Detect which cell encompasses the target text, then output its [x, y] center coordinate. 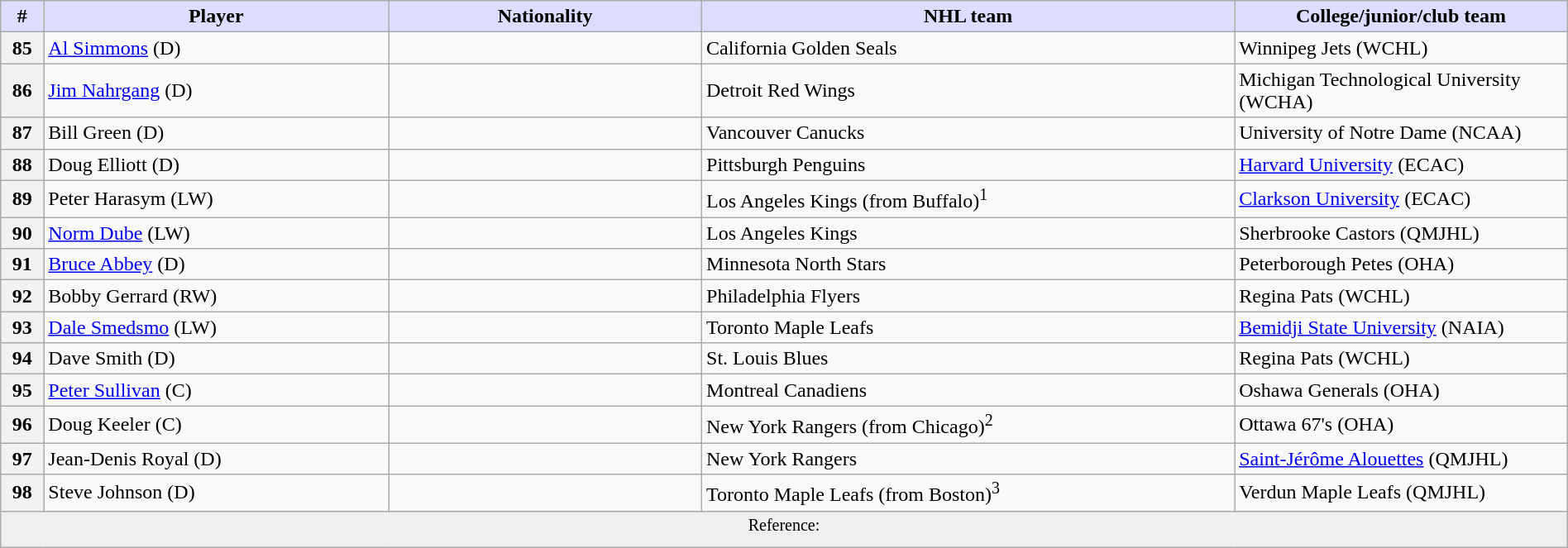
Ottawa 67's (OHA) [1401, 425]
California Golden Seals [968, 48]
New York Rangers [968, 459]
86 [22, 91]
Dave Smith (D) [217, 359]
Bill Green (D) [217, 133]
Dale Smedsmo (LW) [217, 327]
# [22, 17]
Saint-Jérôme Alouettes (QMJHL) [1401, 459]
Winnipeg Jets (WCHL) [1401, 48]
90 [22, 233]
Clarkson University (ECAC) [1401, 198]
Michigan Technological University (WCHA) [1401, 91]
96 [22, 425]
Reference: [784, 529]
Peter Sullivan (C) [217, 390]
Toronto Maple Leafs [968, 327]
98 [22, 493]
94 [22, 359]
Detroit Red Wings [968, 91]
97 [22, 459]
Peterborough Petes (OHA) [1401, 264]
Jean-Denis Royal (D) [217, 459]
NHL team [968, 17]
Doug Keeler (C) [217, 425]
Vancouver Canucks [968, 133]
Nationality [546, 17]
Doug Elliott (D) [217, 164]
Harvard University (ECAC) [1401, 164]
New York Rangers (from Chicago)2 [968, 425]
Minnesota North Stars [968, 264]
Jim Nahrgang (D) [217, 91]
Montreal Canadiens [968, 390]
Philadelphia Flyers [968, 296]
Bemidji State University (NAIA) [1401, 327]
Los Angeles Kings [968, 233]
Verdun Maple Leafs (QMJHL) [1401, 493]
Steve Johnson (D) [217, 493]
Pittsburgh Penguins [968, 164]
85 [22, 48]
93 [22, 327]
Bobby Gerrard (RW) [217, 296]
88 [22, 164]
Sherbrooke Castors (QMJHL) [1401, 233]
87 [22, 133]
Player [217, 17]
Oshawa Generals (OHA) [1401, 390]
92 [22, 296]
89 [22, 198]
University of Notre Dame (NCAA) [1401, 133]
Toronto Maple Leafs (from Boston)3 [968, 493]
Bruce Abbey (D) [217, 264]
95 [22, 390]
College/junior/club team [1401, 17]
Los Angeles Kings (from Buffalo)1 [968, 198]
Al Simmons (D) [217, 48]
St. Louis Blues [968, 359]
91 [22, 264]
Norm Dube (LW) [217, 233]
Peter Harasym (LW) [217, 198]
